Extract the (x, y) coordinate from the center of the cell holding the provided text.  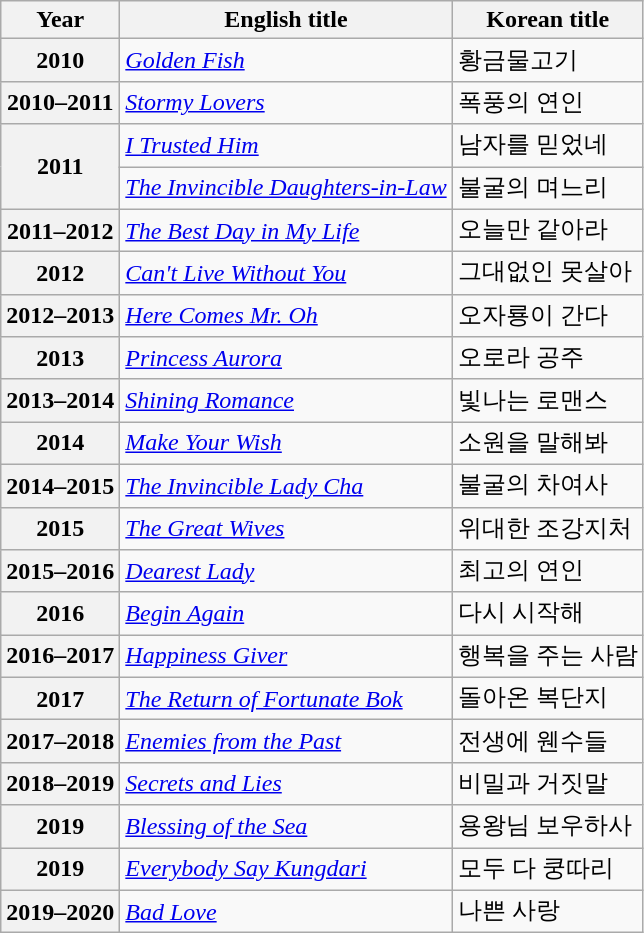
2010–2011 (60, 102)
나쁜 사랑 (548, 912)
Enemies from the Past (286, 742)
2016 (60, 614)
폭풍의 연인 (548, 102)
전생에 웬수들 (548, 742)
오자룡이 간다 (548, 316)
Everybody Say Kungdari (286, 870)
Make Your Wish (286, 444)
2010 (60, 60)
2013–2014 (60, 400)
Year (60, 20)
2017–2018 (60, 742)
용왕님 보우하사 (548, 826)
비밀과 거짓말 (548, 784)
오로라 공주 (548, 358)
Here Comes Mr. Oh (286, 316)
2015–2016 (60, 572)
그대없인 못살아 (548, 274)
돌아온 복단지 (548, 698)
2011 (60, 166)
2019–2020 (60, 912)
남자를 믿었네 (548, 146)
불굴의 며느리 (548, 188)
2017 (60, 698)
황금물고기 (548, 60)
Begin Again (286, 614)
위대한 조강지처 (548, 528)
The Invincible Lady Cha (286, 486)
The Return of Fortunate Bok (286, 698)
불굴의 차여사 (548, 486)
The Great Wives (286, 528)
Shining Romance (286, 400)
Can't Live Without You (286, 274)
최고의 연인 (548, 572)
2013 (60, 358)
Bad Love (286, 912)
행복을 주는 사람 (548, 656)
소원을 말해봐 (548, 444)
Korean title (548, 20)
모두 다 쿵따리 (548, 870)
Princess Aurora (286, 358)
빛나는 로맨스 (548, 400)
Stormy Lovers (286, 102)
2015 (60, 528)
2011–2012 (60, 230)
Golden Fish (286, 60)
Blessing of the Sea (286, 826)
다시 시작해 (548, 614)
Secrets and Lies (286, 784)
2012–2013 (60, 316)
The Invincible Daughters-in-Law (286, 188)
English title (286, 20)
2012 (60, 274)
Dearest Lady (286, 572)
The Best Day in My Life (286, 230)
Happiness Giver (286, 656)
2014 (60, 444)
오늘만 같아라 (548, 230)
2016–2017 (60, 656)
I Trusted Him (286, 146)
2014–2015 (60, 486)
2018–2019 (60, 784)
